Capture the cell that displays the provided text and extract its (X, Y) central coordinate. 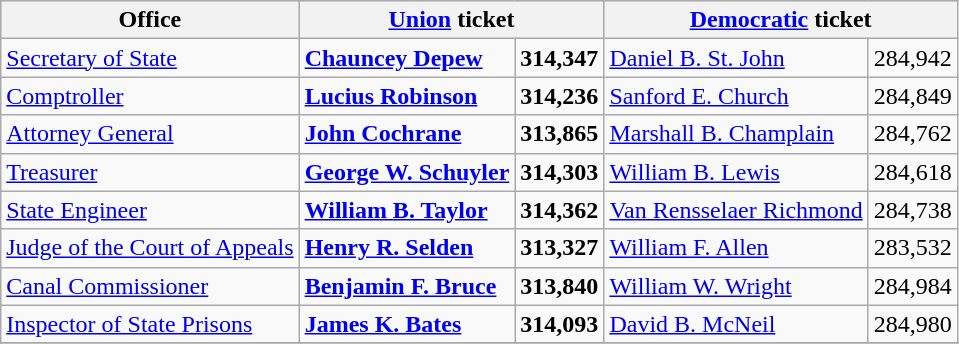
Benjamin F. Bruce (407, 286)
Marshall B. Champlain (736, 134)
283,532 (912, 248)
284,738 (912, 210)
James K. Bates (407, 324)
Sanford E. Church (736, 96)
Chauncey Depew (407, 58)
Van Rensselaer Richmond (736, 210)
Daniel B. St. John (736, 58)
314,236 (560, 96)
Inspector of State Prisons (150, 324)
Democratic ticket (780, 20)
Secretary of State (150, 58)
313,865 (560, 134)
Office (150, 20)
John Cochrane (407, 134)
Canal Commissioner (150, 286)
284,942 (912, 58)
William B. Taylor (407, 210)
Comptroller (150, 96)
William W. Wright (736, 286)
Treasurer (150, 172)
State Engineer (150, 210)
Attorney General (150, 134)
David B. McNeil (736, 324)
Henry R. Selden (407, 248)
313,840 (560, 286)
284,980 (912, 324)
284,849 (912, 96)
314,362 (560, 210)
284,984 (912, 286)
Union ticket (452, 20)
William B. Lewis (736, 172)
William F. Allen (736, 248)
Judge of the Court of Appeals (150, 248)
284,618 (912, 172)
Lucius Robinson (407, 96)
313,327 (560, 248)
284,762 (912, 134)
314,347 (560, 58)
314,303 (560, 172)
George W. Schuyler (407, 172)
314,093 (560, 324)
